Provide the (x, y) coordinate of the cell's center where the given text is located.  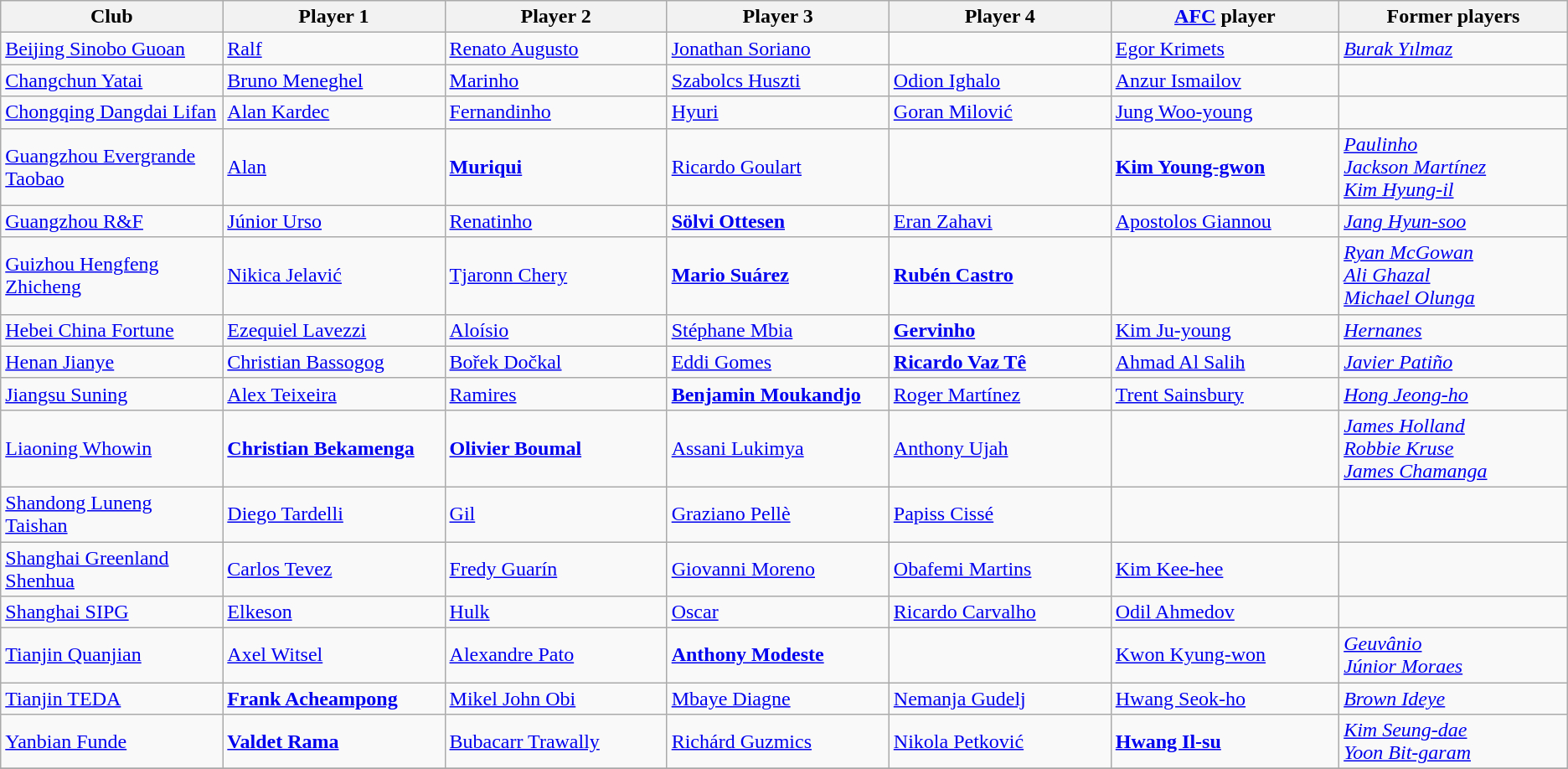
Ralf (333, 49)
Mikel John Obi (556, 699)
Kim Seung-dae Yoon Bit-garam (1454, 742)
Eddi Gomes (777, 362)
Tjaronn Chery (556, 276)
Trent Sainsbury (1225, 394)
Roger Martínez (1000, 394)
Valdet Rama (333, 742)
Guangzhou R&F (112, 221)
Anzur Ismailov (1225, 80)
Aloísio (556, 330)
Odil Ahmedov (1225, 612)
Chongqing Dangdai Lifan (112, 112)
Hyuri (777, 112)
Oscar (777, 612)
Marinho (556, 80)
Anthony Modeste (777, 655)
Fernandinho (556, 112)
Obafemi Martins (1000, 568)
Christian Bassogog (333, 362)
Olivier Boumal (556, 448)
Jang Hyun-soo (1454, 221)
Rubén Castro (1000, 276)
Kim Kee-hee (1225, 568)
Ricardo Vaz Tê (1000, 362)
Player 2 (556, 17)
Alexandre Pato (556, 655)
Christian Bekamenga (333, 448)
Graziano Pellè (777, 514)
Bubacarr Trawally (556, 742)
Changchun Yatai (112, 80)
Muriqui (556, 167)
Jiangsu Suning (112, 394)
Geuvânio Júnior Moraes (1454, 655)
Player 3 (777, 17)
Carlos Tevez (333, 568)
Liaoning Whowin (112, 448)
Brown Ideye (1454, 699)
Stéphane Mbia (777, 330)
Giovanni Moreno (777, 568)
Eran Zahavi (1000, 221)
Mario Suárez (777, 276)
Elkeson (333, 612)
Hwang Seok-ho (1225, 699)
Javier Patiño (1454, 362)
Nemanja Gudelj (1000, 699)
Nikola Petković (1000, 742)
Gil (556, 514)
Alan (333, 167)
Player 1 (333, 17)
Yanbian Funde (112, 742)
Hwang Il-su (1225, 742)
Renatinho (556, 221)
Benjamin Moukandjo (777, 394)
Club (112, 17)
Nikica Jelavić (333, 276)
Papiss Cissé (1000, 514)
Guizhou Hengfeng Zhicheng (112, 276)
Ryan McGowan Ali Ghazal Michael Olunga (1454, 276)
Shanghai Greenland Shenhua (112, 568)
James Holland Robbie Kruse James Chamanga (1454, 448)
Player 4 (1000, 17)
Shanghai SIPG (112, 612)
Hulk (556, 612)
Anthony Ujah (1000, 448)
Fredy Guarín (556, 568)
Alex Teixeira (333, 394)
Ramires (556, 394)
Tianjin TEDA (112, 699)
Renato Augusto (556, 49)
Tianjin Quanjian (112, 655)
Paulinho Jackson Martínez Kim Hyung-il (1454, 167)
Kwon Kyung-won (1225, 655)
Sölvi Ottesen (777, 221)
Jung Woo-young (1225, 112)
Former players (1454, 17)
Burak Yılmaz (1454, 49)
Apostolos Giannou (1225, 221)
Szabolcs Huszti (777, 80)
Gervinho (1000, 330)
AFC player (1225, 17)
Hernanes (1454, 330)
Diego Tardelli (333, 514)
Odion Ighalo (1000, 80)
Jonathan Soriano (777, 49)
Ricardo Goulart (777, 167)
Júnior Urso (333, 221)
Mbaye Diagne (777, 699)
Bořek Dočkal (556, 362)
Axel Witsel (333, 655)
Shandong Luneng Taishan (112, 514)
Frank Acheampong (333, 699)
Hong Jeong-ho (1454, 394)
Ricardo Carvalho (1000, 612)
Alan Kardec (333, 112)
Ahmad Al Salih (1225, 362)
Henan Jianye (112, 362)
Assani Lukimya (777, 448)
Ezequiel Lavezzi (333, 330)
Beijing Sinobo Guoan (112, 49)
Richárd Guzmics (777, 742)
Kim Young-gwon (1225, 167)
Egor Krimets (1225, 49)
Goran Milović (1000, 112)
Hebei China Fortune (112, 330)
Bruno Meneghel (333, 80)
Kim Ju-young (1225, 330)
Guangzhou Evergrande Taobao (112, 167)
